Extract the (X, Y) coordinate from the center of the cell holding the provided text.  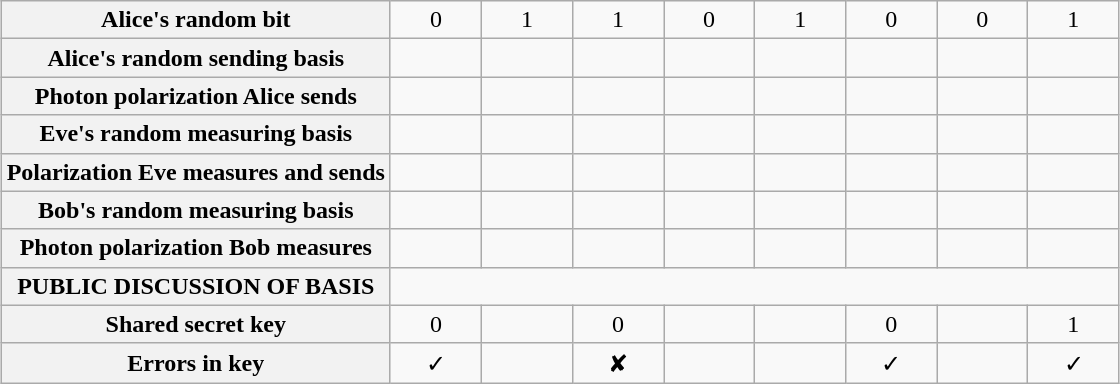
Alice's random sending basis (196, 58)
Photon polarization Alice sends (196, 96)
Eve's random measuring basis (196, 134)
Polarization Eve measures and sends (196, 172)
Shared secret key (196, 324)
PUBLIC DISCUSSION OF BASIS (196, 286)
Errors in key (196, 363)
Alice's random bit (196, 20)
Bob's random measuring basis (196, 210)
✘ (618, 363)
Photon polarization Bob measures (196, 248)
